Capture the cell that displays the provided text and extract its (X, Y) central coordinate. 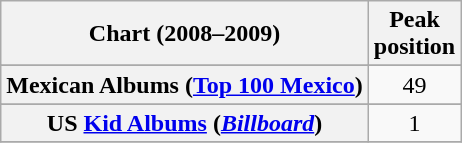
Chart (2008–2009) (185, 34)
US Kid Albums (Billboard) (185, 123)
Peakposition (414, 34)
49 (414, 85)
Mexican Albums (Top 100 Mexico) (185, 85)
1 (414, 123)
